Search for the cell housing the specified text and yield its [X, Y] center coordinate. 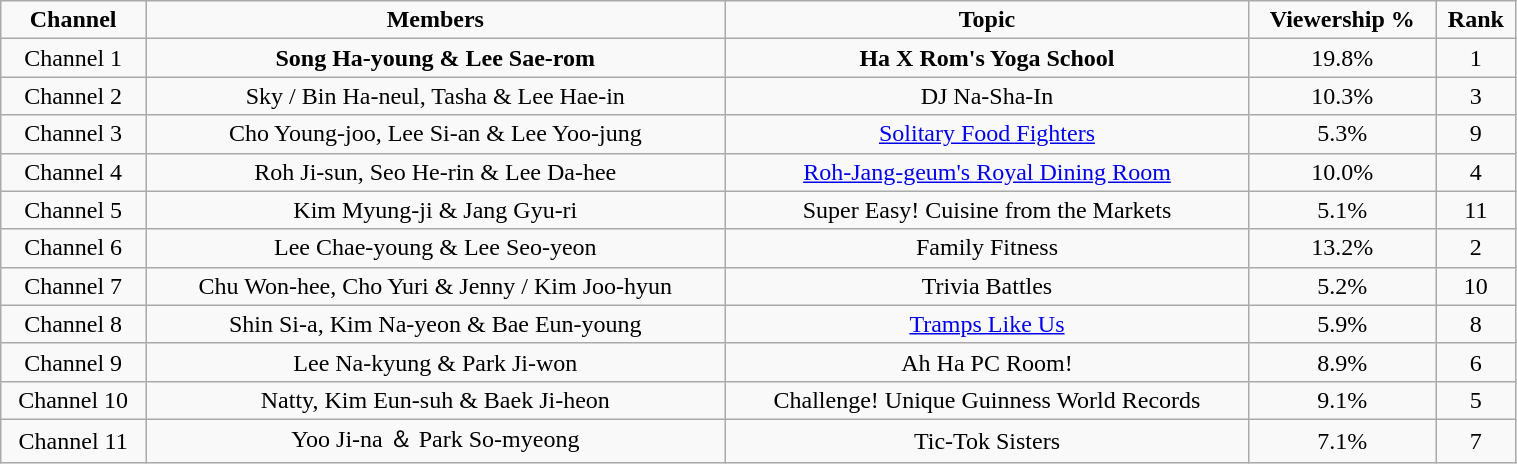
5 [1476, 400]
8 [1476, 324]
8.9% [1342, 362]
Roh-Jang-geum's Royal Dining Room [987, 172]
2 [1476, 248]
Roh Ji-sun, Seo He-rin & Lee Da-hee [436, 172]
Trivia Battles [987, 286]
Sky / Bin Ha-neul, Tasha & Lee Hae-in [436, 96]
Channel 1 [74, 58]
5.1% [1342, 210]
Channel 5 [74, 210]
Ha X Rom's Yoga School [987, 58]
13.2% [1342, 248]
Chu Won-hee, Cho Yuri & Jenny / Kim Joo-hyun [436, 286]
Song Ha-young & Lee Sae-rom [436, 58]
Kim Myung-ji & Jang Gyu-ri [436, 210]
4 [1476, 172]
9 [1476, 134]
5.9% [1342, 324]
Channel 3 [74, 134]
6 [1476, 362]
Channel 7 [74, 286]
Channel 4 [74, 172]
Viewership % [1342, 20]
11 [1476, 210]
Rank [1476, 20]
Cho Young-joo, Lee Si-an & Lee Yoo-jung [436, 134]
19.8% [1342, 58]
1 [1476, 58]
Natty, Kim Eun-suh & Baek Ji-heon [436, 400]
Channel 6 [74, 248]
Members [436, 20]
Channel 10 [74, 400]
3 [1476, 96]
Channel 11 [74, 440]
Ah Ha PC Room! [987, 362]
10.0% [1342, 172]
7.1% [1342, 440]
Solitary Food Fighters [987, 134]
Channel 8 [74, 324]
Tic-Tok Sisters [987, 440]
Super Easy! Cuisine from the Markets [987, 210]
9.1% [1342, 400]
10 [1476, 286]
DJ Na-Sha-In [987, 96]
Channel [74, 20]
5.3% [1342, 134]
10.3% [1342, 96]
Topic [987, 20]
5.2% [1342, 286]
Family Fitness [987, 248]
Channel 9 [74, 362]
Challenge! Unique Guinness World Records [987, 400]
Channel 2 [74, 96]
Lee Chae-young & Lee Seo-yeon [436, 248]
Lee Na-kyung & Park Ji-won [436, 362]
Shin Si-a, Kim Na-yeon & Bae Eun-young [436, 324]
Tramps Like Us [987, 324]
7 [1476, 440]
Yoo Ji-na ＆ Park So-myeong [436, 440]
